For the text-containing cell, return its midpoint in [X, Y] coordinate format. 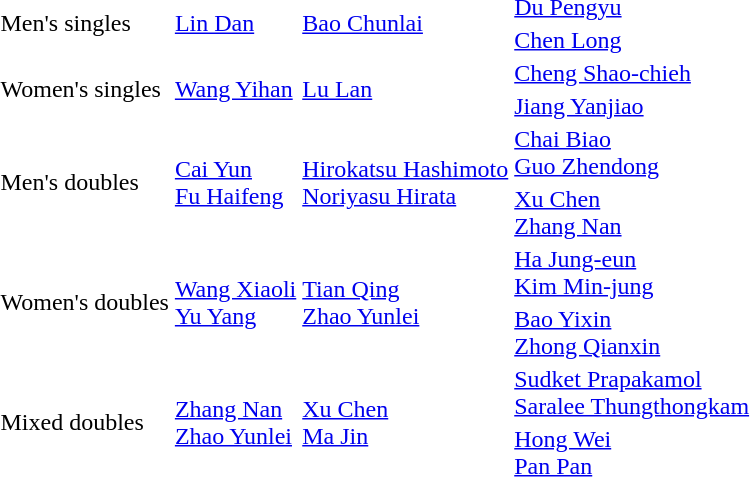
Lu Lan [406, 90]
Wang Yihan [235, 90]
Tian Qing Zhao Yunlei [406, 302]
Wang Xiaoli Yu Yang [235, 302]
Cai Yun Fu Haifeng [235, 182]
Hirokatsu Hashimoto Noriyasu Hirata [406, 182]
